Determine the [x, y] coordinate at the center of the cell enclosing the given text.  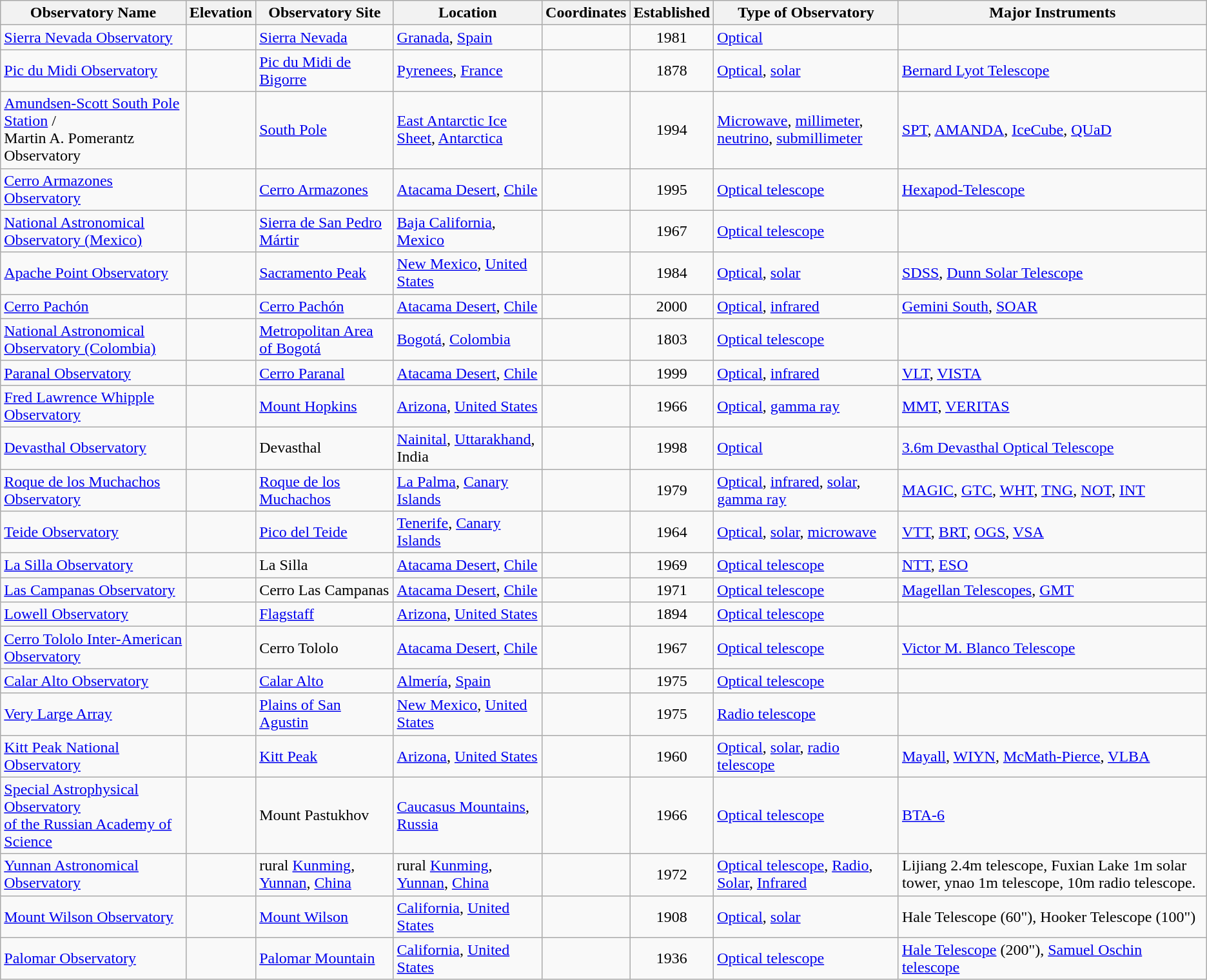
Sierra Nevada Observatory [93, 37]
1936 [672, 958]
Amundsen-Scott South Pole Station /Martin A. Pomerantz Observatory [93, 130]
Hexapod-Telescope [1052, 190]
Lijiang 2.4m telescope, Fuxian Lake 1m solar tower, ynao 1m telescope, 10m radio telescope. [1052, 874]
Elevation [221, 13]
Cerro Tololo [325, 647]
Devasthal Observatory [93, 447]
Mount Wilson [325, 917]
Teide Observatory [93, 533]
Pic du Midi de Bigorre [325, 71]
Yunnan Astronomical Observatory [93, 874]
Observatory Site [325, 13]
Special Astrophysical Observatoryof the Russian Academy of Science [93, 815]
South Pole [325, 130]
Cerro Tololo Inter-American Observatory [93, 647]
Mount Wilson Observatory [93, 917]
1964 [672, 533]
1969 [672, 565]
Calar Alto Observatory [93, 681]
Apache Point Observatory [93, 273]
SDSS, Dunn Solar Telescope [1052, 273]
Plains of San Agustin [325, 714]
National Astronomical Observatory (Colombia) [93, 339]
Roque de los Muchachos [325, 490]
Flagstaff [325, 614]
La Silla [325, 565]
Pyrenees, France [467, 71]
Observatory Name [93, 13]
Kitt Peak [325, 756]
MAGIC, GTC, WHT, TNG, NOT, INT [1052, 490]
Gemini South, SOAR [1052, 306]
La Palma, Canary Islands [467, 490]
Optical telescope, Radio, Solar, Infrared [806, 874]
Optical, infrared, solar, gamma ray [806, 490]
VLT, VISTA [1052, 373]
Mount Pastukhov [325, 815]
Sacramento Peak [325, 273]
Hale Telescope (60"), Hooker Telescope (100") [1052, 917]
La Silla Observatory [93, 565]
1999 [672, 373]
Sierra de San Pedro Mártir [325, 231]
Mayall, WIYN, McMath-Pierce, VLBA [1052, 756]
Caucasus Mountains, Russia [467, 815]
Pic du Midi Observatory [93, 71]
1998 [672, 447]
Metropolitan Area of Bogotá [325, 339]
Type of Observatory [806, 13]
Microwave, millimeter, neutrino, submillimeter [806, 130]
Major Instruments [1052, 13]
2000 [672, 306]
Roque de los Muchachos Observatory [93, 490]
1984 [672, 273]
Very Large Array [93, 714]
National Astronomical Observatory (Mexico) [93, 231]
Sierra Nevada [325, 37]
3.6m Devasthal Optical Telescope [1052, 447]
Radio telescope [806, 714]
Las Campanas Observatory [93, 590]
East Antarctic Ice Sheet, Antarctica [467, 130]
Calar Alto [325, 681]
Coordinates [586, 13]
SPT, AMANDA, IceCube, QUaD [1052, 130]
Location [467, 13]
NTT, ESO [1052, 565]
1995 [672, 190]
Hale Telescope (200"), Samuel Oschin telescope [1052, 958]
Palomar Observatory [93, 958]
Fred Lawrence Whipple Observatory [93, 406]
Nainital, Uttarakhand, India [467, 447]
1979 [672, 490]
Devasthal [325, 447]
1960 [672, 756]
1894 [672, 614]
Cerro Paranal [325, 373]
Magellan Telescopes, GMT [1052, 590]
Optical, solar, microwave [806, 533]
Almería, Spain [467, 681]
Bernard Lyot Telescope [1052, 71]
VTT, BRT, OGS, VSA [1052, 533]
Optical, gamma ray [806, 406]
Victor M. Blanco Telescope [1052, 647]
Mount Hopkins [325, 406]
Palomar Mountain [325, 958]
Cerro Armazones [325, 190]
1981 [672, 37]
1971 [672, 590]
Tenerife, Canary Islands [467, 533]
1972 [672, 874]
Kitt Peak National Observatory [93, 756]
BTA-6 [1052, 815]
Cerro Las Campanas [325, 590]
Cerro Armazones Observatory [93, 190]
Lowell Observatory [93, 614]
Baja California, Mexico [467, 231]
Established [672, 13]
Optical, solar, radio telescope [806, 756]
Paranal Observatory [93, 373]
1908 [672, 917]
1803 [672, 339]
Granada, Spain [467, 37]
Pico del Teide [325, 533]
1878 [672, 71]
1994 [672, 130]
MMT, VERITAS [1052, 406]
Bogotá, Colombia [467, 339]
